Find where the given text appears and provide that cell's center as [x, y] coordinate. 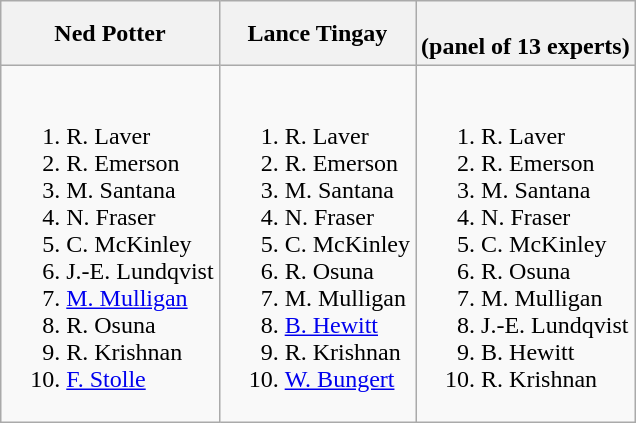
Lance Tingay [317, 34]
R. Laver R. Emerson M. Santana N. Fraser C. McKinley J.-E. Lundqvist M. Mulligan R. Osuna R. Krishnan F. Stolle [110, 244]
(panel of 13 experts) [526, 34]
Ned Potter [110, 34]
R. Laver R. Emerson M. Santana N. Fraser C. McKinley R. Osuna M. Mulligan B. Hewitt R. Krishnan W. Bungert [317, 244]
R. Laver R. Emerson M. Santana N. Fraser C. McKinley R. Osuna M. Mulligan J.-E. Lundqvist B. Hewitt R. Krishnan [526, 244]
